Scan for the cell matching the given text and deliver its (X, Y) coordinate at center. 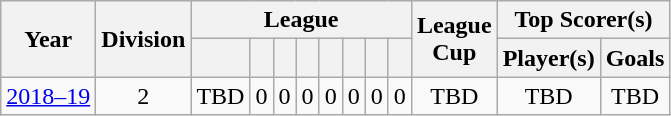
League (301, 20)
2 (144, 96)
Top Scorer(s) (584, 20)
Goals (635, 58)
Player(s) (548, 58)
LeagueCup (454, 39)
2018–19 (48, 96)
Division (144, 39)
Year (48, 39)
